Pinpoint the cell where the given text exists, returning its (x, y) midpoint coordinate. 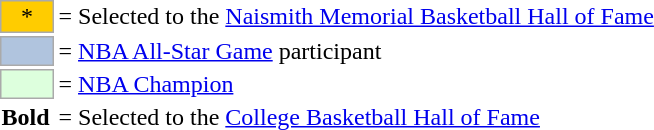
* (27, 16)
